Identify which cell holds the provided text, then report its (X, Y) central coordinate. 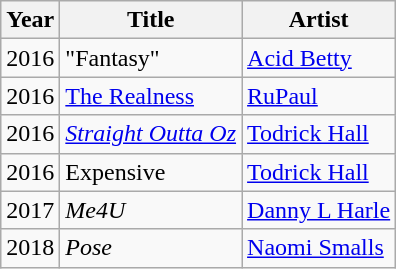
Title (151, 20)
Artist (319, 20)
Pose (151, 248)
Acid Betty (319, 58)
2018 (30, 248)
Year (30, 20)
RuPaul (319, 96)
Naomi Smalls (319, 248)
Danny L Harle (319, 210)
Expensive (151, 172)
The Realness (151, 96)
Straight Outta Oz (151, 134)
"Fantasy" (151, 58)
Me4U (151, 210)
2017 (30, 210)
